Output the (x, y) coordinate of the center of the cell containing the given text.  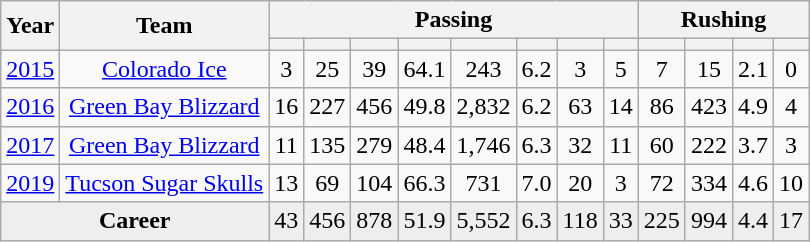
225 (662, 221)
878 (374, 221)
4 (792, 107)
334 (708, 183)
Colorado Ice (164, 69)
43 (286, 221)
227 (328, 107)
243 (484, 69)
4.6 (752, 183)
2017 (30, 145)
Career (135, 221)
279 (374, 145)
66.3 (424, 183)
5,552 (484, 221)
33 (620, 221)
20 (580, 183)
222 (708, 145)
64.1 (424, 69)
2019 (30, 183)
69 (328, 183)
13 (286, 183)
32 (580, 145)
Rushing (723, 20)
Team (164, 26)
14 (620, 107)
4.9 (752, 107)
104 (374, 183)
Tucson Sugar Skulls (164, 183)
3.7 (752, 145)
60 (662, 145)
118 (580, 221)
15 (708, 69)
48.4 (424, 145)
2016 (30, 107)
63 (580, 107)
2,832 (484, 107)
1,746 (484, 145)
5 (620, 69)
7.0 (536, 183)
25 (328, 69)
2015 (30, 69)
Year (30, 26)
16 (286, 107)
7 (662, 69)
86 (662, 107)
731 (484, 183)
72 (662, 183)
0 (792, 69)
49.8 (424, 107)
135 (328, 145)
423 (708, 107)
17 (792, 221)
51.9 (424, 221)
4.4 (752, 221)
10 (792, 183)
Passing (454, 20)
2.1 (752, 69)
39 (374, 69)
994 (708, 221)
